For the text-containing cell, return its midpoint in [X, Y] coordinate format. 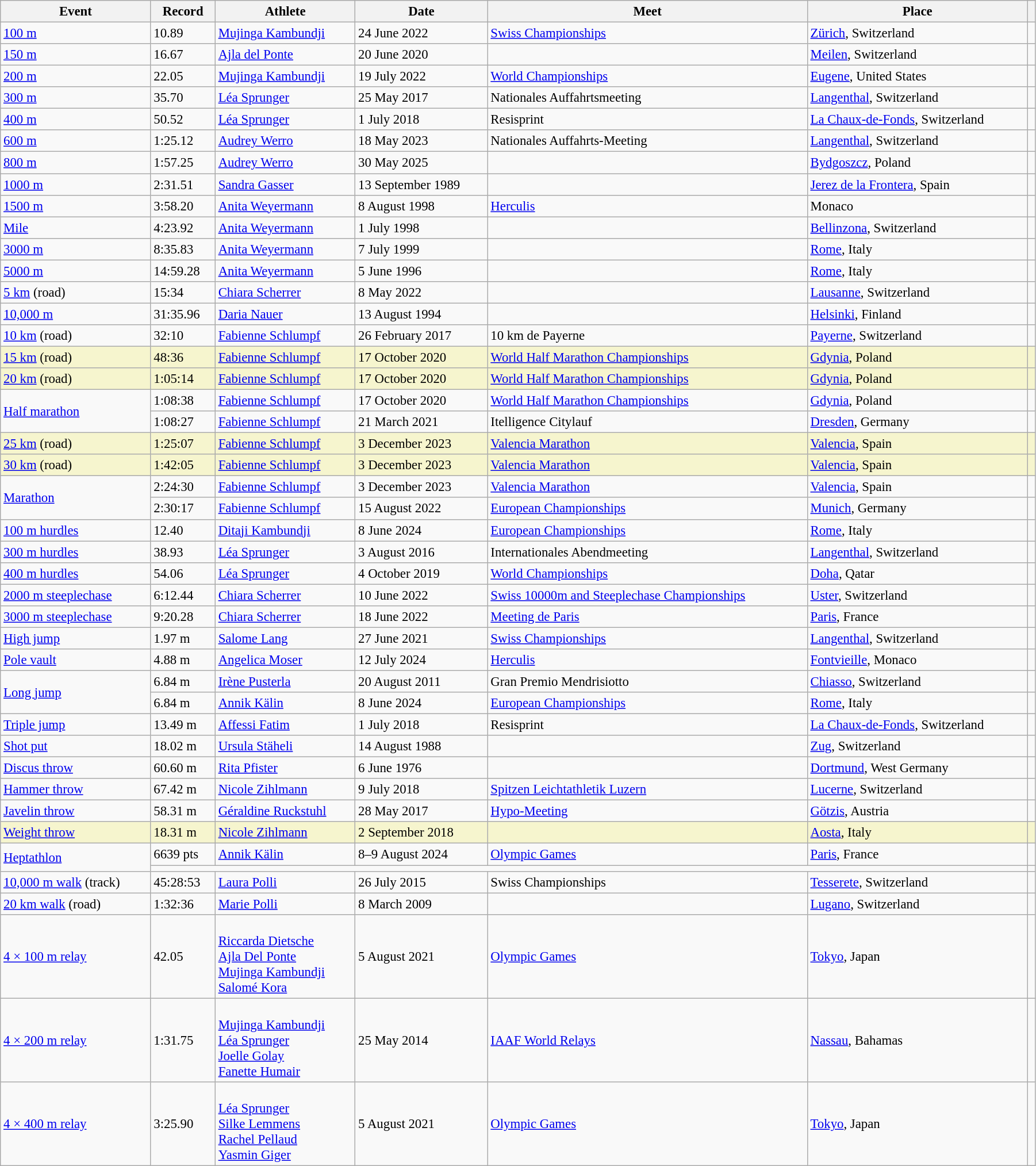
2 September 2018 [421, 833]
60.60 m [183, 768]
Rita Pfister [285, 768]
24 June 2022 [421, 33]
6:12.44 [183, 595]
Date [421, 11]
45:28:53 [183, 882]
Marie Polli [285, 904]
15:34 [183, 293]
14:59.28 [183, 271]
Riccarda DietscheAjla Del PonteMujinga KambundjiSalomé Kora [285, 956]
Eugene, United States [918, 76]
2000 m steeplechase [76, 595]
31:35.96 [183, 314]
Meilen, Switzerland [918, 55]
4 × 200 m relay [76, 1040]
4:23.92 [183, 228]
Uster, Switzerland [918, 595]
1:32:36 [183, 904]
1:57.25 [183, 163]
7 July 1999 [421, 249]
28 May 2017 [421, 811]
25 km (road) [76, 444]
Géraldine Ruckstuhl [285, 811]
10,000 m walk (track) [76, 882]
38.93 [183, 552]
4 × 400 m relay [76, 1124]
Swiss 10000m and Steeplechase Championships [647, 595]
1000 m [76, 185]
4 × 100 m relay [76, 956]
58.31 m [183, 811]
19 July 2022 [421, 76]
100 m hurdles [76, 530]
Meeting de Paris [647, 617]
1:08:38 [183, 401]
16.67 [183, 55]
4.88 m [183, 660]
9 July 2018 [421, 789]
13.49 m [183, 725]
Ditaji Kambundji [285, 530]
32:10 [183, 336]
Dortmund, West Germany [918, 768]
Lucerne, Switzerland [918, 789]
Payerne, Switzerland [918, 336]
35.70 [183, 98]
Munich, Germany [918, 509]
Half marathon [76, 412]
High jump [76, 638]
Laura Polli [285, 882]
200 m [76, 76]
Tesserete, Switzerland [918, 882]
Sandra Gasser [285, 185]
Lausanne, Switzerland [918, 293]
Salome Lang [285, 638]
25 May 2017 [421, 98]
Weight throw [76, 833]
1:08:27 [183, 422]
1:25.12 [183, 141]
Nationales Auffahrtsmeeting [647, 98]
Mujinga KambundjiLéa SprungerJoelle GolayFanette Humair [285, 1040]
10 km (road) [76, 336]
20 km (road) [76, 379]
8 May 2022 [421, 293]
Event [76, 11]
Hypo-Meeting [647, 811]
Spitzen Leichtathletik Luzern [647, 789]
1:42:05 [183, 465]
26 February 2017 [421, 336]
Ajla del Ponte [285, 55]
Gran Premio Mendrisiotto [647, 681]
20 June 2020 [421, 55]
54.06 [183, 573]
10.89 [183, 33]
1500 m [76, 206]
3 August 2016 [421, 552]
Place [918, 11]
Shot put [76, 746]
10,000 m [76, 314]
400 m hurdles [76, 573]
Irène Pusterla [285, 681]
2:30:17 [183, 509]
Ursula Stäheli [285, 746]
1:25:07 [183, 444]
1.97 m [183, 638]
3:58.20 [183, 206]
30 km (road) [76, 465]
Long jump [76, 692]
5 June 1996 [421, 271]
IAAF World Relays [647, 1040]
2:24:30 [183, 487]
15 km (road) [76, 357]
2:31.51 [183, 185]
48:36 [183, 357]
Marathon [76, 498]
8 August 1998 [421, 206]
13 August 1994 [421, 314]
6639 pts [183, 854]
Helsinki, Finland [918, 314]
Bydgoszcz, Poland [918, 163]
9:20.28 [183, 617]
5000 m [76, 271]
Nationales Auffahrts-Meeting [647, 141]
3000 m [76, 249]
Hammer throw [76, 789]
Nassau, Bahamas [918, 1040]
8:35.83 [183, 249]
Discus throw [76, 768]
6 June 1976 [421, 768]
5 km (road) [76, 293]
Meet [647, 11]
Chiasso, Switzerland [918, 681]
1 July 1998 [421, 228]
26 July 2015 [421, 882]
Doha, Qatar [918, 573]
Jerez de la Frontera, Spain [918, 185]
42.05 [183, 956]
150 m [76, 55]
8 March 2009 [421, 904]
Bellinzona, Switzerland [918, 228]
3000 m steeplechase [76, 617]
Record [183, 11]
300 m [76, 98]
Affessi Fatim [285, 725]
67.42 m [183, 789]
600 m [76, 141]
18.02 m [183, 746]
18 June 2022 [421, 617]
3:25.90 [183, 1124]
Angelica Moser [285, 660]
Daria Nauer [285, 314]
12.40 [183, 530]
Heptathlon [76, 857]
Internationales Abendmeeting [647, 552]
10 June 2022 [421, 595]
50.52 [183, 120]
Zug, Switzerland [918, 746]
1:05:14 [183, 379]
Javelin throw [76, 811]
27 June 2021 [421, 638]
30 May 2025 [421, 163]
Mile [76, 228]
Aosta, Italy [918, 833]
8–9 August 2024 [421, 854]
22.05 [183, 76]
Fontvieille, Monaco [918, 660]
25 May 2014 [421, 1040]
4 October 2019 [421, 573]
10 km de Payerne [647, 336]
18 May 2023 [421, 141]
300 m hurdles [76, 552]
12 July 2024 [421, 660]
Triple jump [76, 725]
800 m [76, 163]
400 m [76, 120]
21 March 2021 [421, 422]
20 km walk (road) [76, 904]
Zürich, Switzerland [918, 33]
Léa SprungerSilke LemmensRachel PellaudYasmin Giger [285, 1124]
20 August 2011 [421, 681]
Athlete [285, 11]
Itelligence Citylauf [647, 422]
1:31.75 [183, 1040]
15 August 2022 [421, 509]
Dresden, Germany [918, 422]
18.31 m [183, 833]
Monaco [918, 206]
14 August 1988 [421, 746]
Götzis, Austria [918, 811]
Pole vault [76, 660]
100 m [76, 33]
13 September 1989 [421, 185]
Lugano, Switzerland [918, 904]
